Scan for the cell matching the given text and deliver its (x, y) coordinate at center. 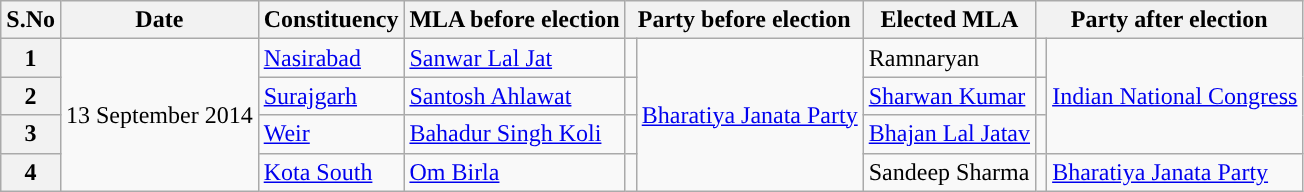
Sharwan Kumar (949, 96)
3 (31, 134)
Elected MLA (949, 20)
MLA before election (514, 20)
Constituency (331, 20)
4 (31, 172)
Indian National Congress (1175, 96)
Date (159, 20)
2 (31, 96)
Kota South (331, 172)
Santosh Ahlawat (514, 96)
Surajgarh (331, 96)
Weir (331, 134)
Nasirabad (331, 58)
Party after election (1170, 20)
Sandeep Sharma (949, 172)
Om Birla (514, 172)
Sanwar Lal Jat (514, 58)
1 (31, 58)
Bahadur Singh Koli (514, 134)
Bhajan Lal Jatav (949, 134)
Ramnaryan (949, 58)
S.No (31, 20)
Party before election (744, 20)
13 September 2014 (159, 115)
